Locate the cell with the specified text and output its (X, Y) center coordinate. 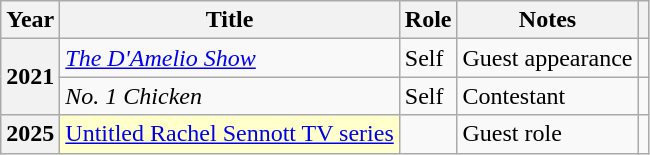
2025 (30, 134)
2021 (30, 77)
The D'Amelio Show (230, 58)
Role (428, 20)
Year (30, 20)
Contestant (548, 96)
Untitled Rachel Sennott TV series (230, 134)
Guest appearance (548, 58)
Title (230, 20)
No. 1 Chicken (230, 96)
Notes (548, 20)
Guest role (548, 134)
